Extract the [X, Y] coordinate from the center of the cell holding the provided text.  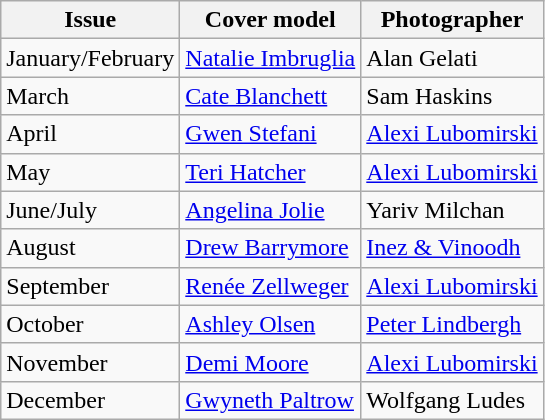
Drew Barrymore [270, 248]
Wolfgang Ludes [452, 400]
September [90, 286]
Cate Blanchett [270, 96]
March [90, 96]
Peter Lindbergh [452, 324]
Demi Moore [270, 362]
Issue [90, 20]
Natalie Imbruglia [270, 58]
Yariv Milchan [452, 210]
June/July [90, 210]
Gwyneth Paltrow [270, 400]
January/February [90, 58]
Angelina Jolie [270, 210]
November [90, 362]
Cover model [270, 20]
August [90, 248]
Gwen Stefani [270, 134]
May [90, 172]
Renée Zellweger [270, 286]
Inez & Vinoodh [452, 248]
Alan Gelati [452, 58]
April [90, 134]
Ashley Olsen [270, 324]
Photographer [452, 20]
Teri Hatcher [270, 172]
Sam Haskins [452, 96]
December [90, 400]
October [90, 324]
